Provide the [X, Y] coordinate of the cell's center where the given text is located.  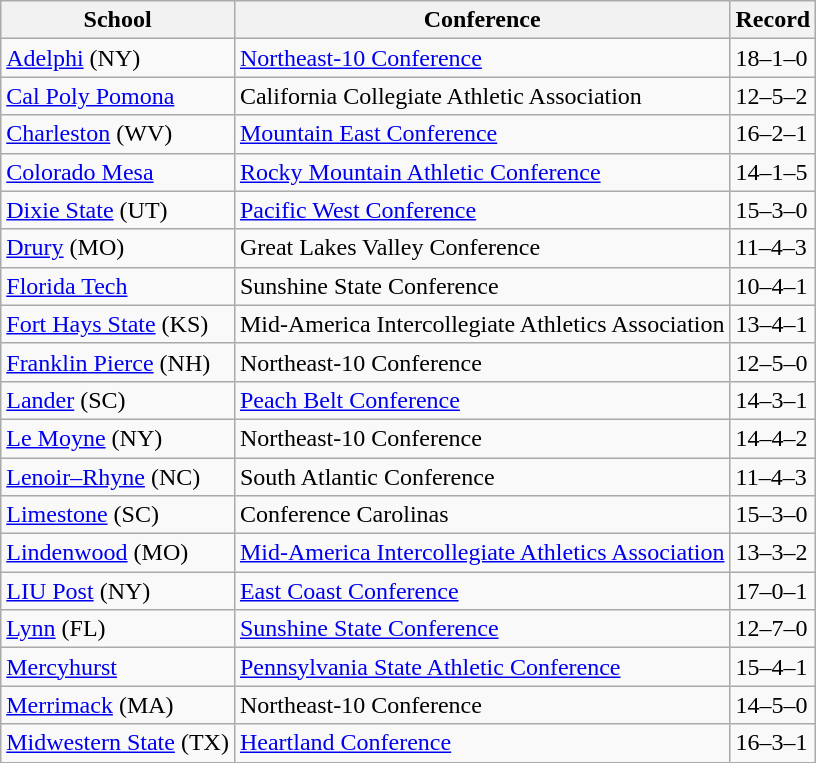
Merrimack (MA) [118, 705]
Le Moyne (NY) [118, 438]
Colorado Mesa [118, 172]
13–4–1 [773, 324]
LIU Post (NY) [118, 591]
17–0–1 [773, 591]
Adelphi (NY) [118, 58]
Midwestern State (TX) [118, 743]
School [118, 20]
Heartland Conference [482, 743]
10–4–1 [773, 286]
East Coast Conference [482, 591]
South Atlantic Conference [482, 477]
Dixie State (UT) [118, 210]
14–4–2 [773, 438]
Fort Hays State (KS) [118, 324]
12–5–0 [773, 362]
Rocky Mountain Athletic Conference [482, 172]
Florida Tech [118, 286]
12–5–2 [773, 96]
Pennsylvania State Athletic Conference [482, 667]
Lynn (FL) [118, 629]
Cal Poly Pomona [118, 96]
14–1–5 [773, 172]
Mountain East Conference [482, 134]
Lenoir–Rhyne (NC) [118, 477]
16–2–1 [773, 134]
Franklin Pierce (NH) [118, 362]
Great Lakes Valley Conference [482, 248]
18–1–0 [773, 58]
15–4–1 [773, 667]
16–3–1 [773, 743]
Charleston (WV) [118, 134]
Pacific West Conference [482, 210]
Conference [482, 20]
Drury (MO) [118, 248]
Conference Carolinas [482, 515]
12–7–0 [773, 629]
Lindenwood (MO) [118, 553]
Record [773, 20]
14–3–1 [773, 400]
California Collegiate Athletic Association [482, 96]
13–3–2 [773, 553]
Mercyhurst [118, 667]
14–5–0 [773, 705]
Lander (SC) [118, 400]
Limestone (SC) [118, 515]
Peach Belt Conference [482, 400]
